Return [x, y] of the center of cell containing provided text 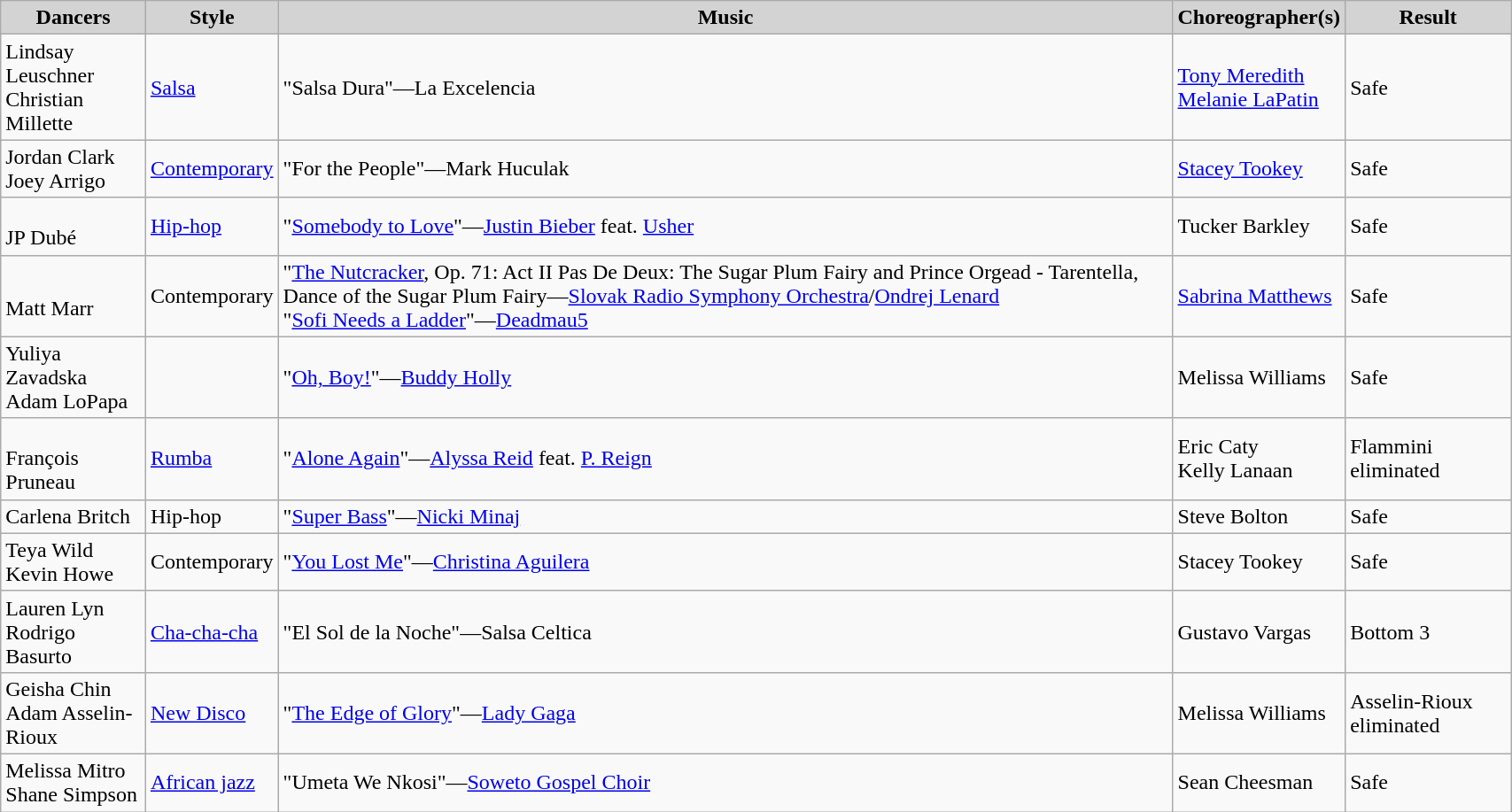
"Somebody to Love"—Justin Bieber feat. Usher [725, 227]
Result [1428, 18]
Rumba [212, 459]
Tony MeredithMelanie LaPatin [1260, 87]
Matt Marr [74, 296]
Sean Cheesman [1260, 783]
Choreographer(s) [1260, 18]
Melissa MitroShane Simpson [74, 783]
Jordan ClarkJoey Arrigo [74, 168]
Bottom 3 [1428, 631]
Dancers [74, 18]
Music [725, 18]
Cha-cha-cha [212, 631]
Yuliya ZavadskaAdam LoPapa [74, 377]
Gustavo Vargas [1260, 631]
Carlena Britch [74, 516]
Flammini eliminated [1428, 459]
"You Lost Me"—Christina Aguilera [725, 561]
Geisha ChinAdam Asselin-Rioux [74, 713]
African jazz [212, 783]
New Disco [212, 713]
"For the People"—Mark Huculak [725, 168]
Tucker Barkley [1260, 227]
Salsa [212, 87]
"Super Bass"—Nicki Minaj [725, 516]
François Pruneau [74, 459]
"El Sol de la Noche"—Salsa Celtica [725, 631]
JP Dubé [74, 227]
Asselin-Rioux eliminated [1428, 713]
Sabrina Matthews [1260, 296]
"Salsa Dura"—La Excelencia [725, 87]
Lauren LynRodrigo Basurto [74, 631]
"Alone Again"—Alyssa Reid feat. P. Reign [725, 459]
"The Edge of Glory"—Lady Gaga [725, 713]
Steve Bolton [1260, 516]
Eric CatyKelly Lanaan [1260, 459]
"Oh, Boy!"—Buddy Holly [725, 377]
"Umeta We Nkosi"—Soweto Gospel Choir [725, 783]
Teya WildKevin Howe [74, 561]
Style [212, 18]
Lindsay LeuschnerChristian Millette [74, 87]
